Output the [x, y] coordinate of the center of the cell containing the given text.  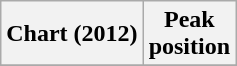
Peakposition [189, 34]
Chart (2012) [72, 34]
